From the cell containing the given text, extract its center point as (x, y) coordinate. 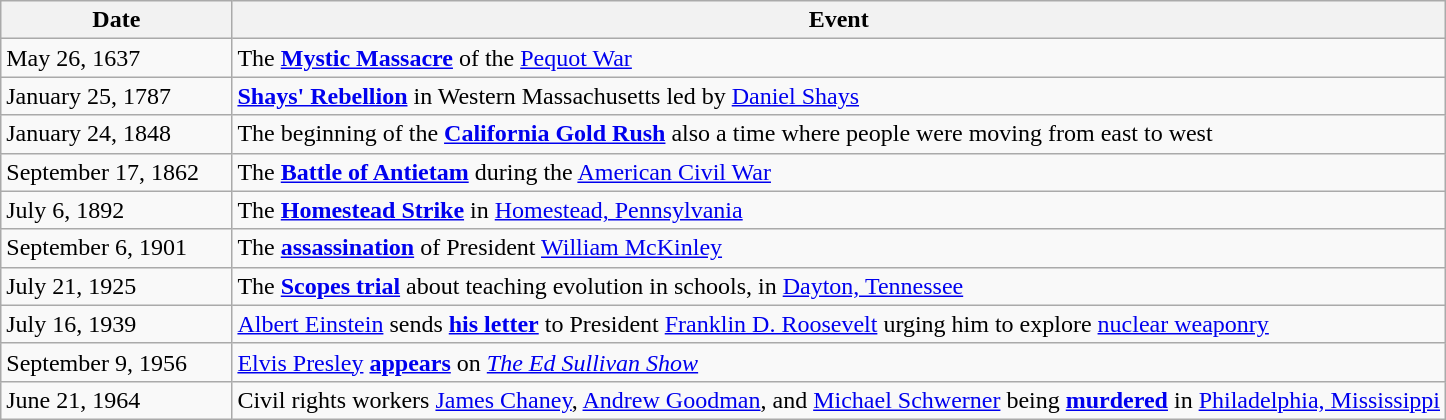
June 21, 1964 (116, 400)
Civil rights workers James Chaney, Andrew Goodman, and Michael Schwerner being murdered in Philadelphia, Mississippi (839, 400)
The Scopes trial about teaching evolution in schools, in Dayton, Tennessee (839, 286)
Date (116, 20)
May 26, 1637 (116, 58)
July 16, 1939 (116, 324)
July 21, 1925 (116, 286)
July 6, 1892 (116, 210)
September 6, 1901 (116, 248)
The Battle of Antietam during the American Civil War (839, 172)
January 24, 1848 (116, 134)
September 9, 1956 (116, 362)
Event (839, 20)
The beginning of the California Gold Rush also a time where people were moving from east to west (839, 134)
Albert Einstein sends his letter to President Franklin D. Roosevelt urging him to explore nuclear weaponry (839, 324)
The Homestead Strike in Homestead, Pennsylvania (839, 210)
January 25, 1787 (116, 96)
September 17, 1862 (116, 172)
The Mystic Massacre of the Pequot War (839, 58)
Shays' Rebellion in Western Massachusetts led by Daniel Shays (839, 96)
Elvis Presley appears on The Ed Sullivan Show (839, 362)
The assassination of President William McKinley (839, 248)
